Determine the (x, y) coordinate at the center of the cell enclosing the given text.  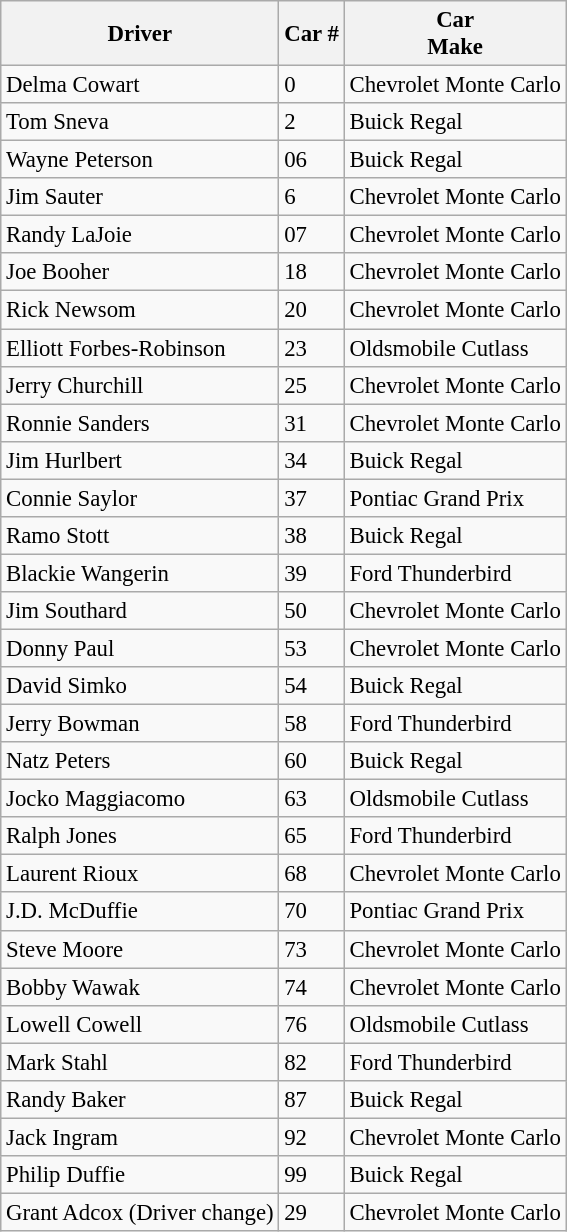
53 (312, 648)
Steve Moore (140, 949)
06 (312, 160)
Jerry Bowman (140, 724)
Grant Adcox (Driver change) (140, 1212)
38 (312, 536)
J.D. McDuffie (140, 912)
60 (312, 761)
Car # (312, 34)
37 (312, 498)
70 (312, 912)
Wayne Peterson (140, 160)
Jim Hurlbert (140, 460)
Jack Ingram (140, 1137)
Jocko Maggiacomo (140, 799)
0 (312, 85)
Ronnie Sanders (140, 423)
Natz Peters (140, 761)
76 (312, 1024)
6 (312, 197)
87 (312, 1100)
65 (312, 836)
73 (312, 949)
74 (312, 987)
07 (312, 235)
29 (312, 1212)
20 (312, 310)
58 (312, 724)
Jim Southard (140, 611)
Connie Saylor (140, 498)
Driver (140, 34)
63 (312, 799)
Mark Stahl (140, 1062)
Ramo Stott (140, 536)
Lowell Cowell (140, 1024)
Randy LaJoie (140, 235)
Joe Booher (140, 273)
Bobby Wawak (140, 987)
92 (312, 1137)
25 (312, 385)
54 (312, 686)
David Simko (140, 686)
Rick Newsom (140, 310)
CarMake (455, 34)
Philip Duffie (140, 1175)
39 (312, 573)
50 (312, 611)
34 (312, 460)
18 (312, 273)
Jerry Churchill (140, 385)
99 (312, 1175)
Laurent Rioux (140, 874)
Jim Sauter (140, 197)
Ralph Jones (140, 836)
68 (312, 874)
Delma Cowart (140, 85)
Elliott Forbes-Robinson (140, 348)
Donny Paul (140, 648)
23 (312, 348)
2 (312, 122)
Tom Sneva (140, 122)
Blackie Wangerin (140, 573)
82 (312, 1062)
31 (312, 423)
Randy Baker (140, 1100)
